Pinpoint the cell where the given text exists, returning its (X, Y) midpoint coordinate. 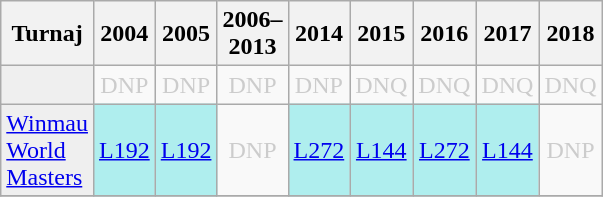
Winmau World Masters (48, 150)
Turnaj (48, 34)
2005 (186, 34)
2015 (382, 34)
2004 (124, 34)
2018 (570, 34)
2014 (319, 34)
2006–2013 (252, 34)
2016 (444, 34)
2017 (508, 34)
